Find where the given text appears and provide that cell's center as (X, Y) coordinate. 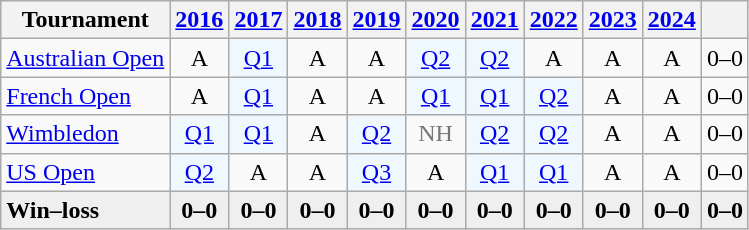
2018 (318, 20)
French Open (86, 96)
Win–loss (86, 210)
NH (436, 134)
Australian Open (86, 58)
Wimbledon (86, 134)
Tournament (86, 20)
2022 (554, 20)
2017 (258, 20)
2023 (612, 20)
2021 (494, 20)
2024 (672, 20)
2019 (376, 20)
2020 (436, 20)
Q3 (376, 172)
2016 (200, 20)
US Open (86, 172)
